Locate the cell with the specified text and output its [x, y] center coordinate. 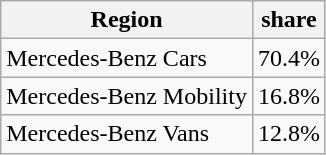
Region [127, 20]
16.8% [288, 96]
Mercedes-Benz Vans [127, 134]
70.4% [288, 58]
share [288, 20]
Mercedes-Benz Mobility [127, 96]
Mercedes-Benz Cars [127, 58]
12.8% [288, 134]
